From the cell containing the given text, extract its center point as [X, Y] coordinate. 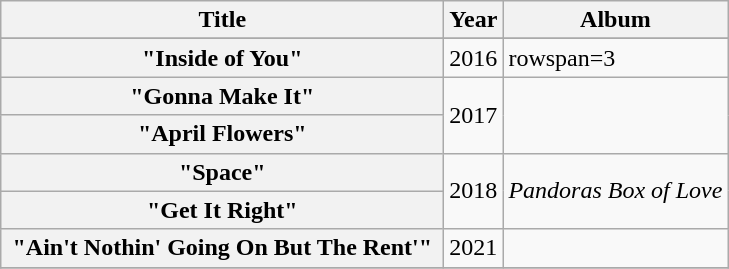
"Inside of You" [222, 58]
Album [616, 20]
"Space" [222, 172]
rowspan=3 [616, 58]
Pandoras Box of Love [616, 191]
Year [474, 20]
"Gonna Make It" [222, 96]
"Ain't Nothin' Going On But The Rent'" [222, 248]
"April Flowers" [222, 134]
2017 [474, 115]
Title [222, 20]
"Get It Right" [222, 210]
2021 [474, 248]
2016 [474, 58]
2018 [474, 191]
